Find where the given text appears and provide that cell's center as [x, y] coordinate. 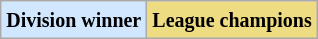
League champions [232, 20]
Division winner [74, 20]
